Capture the cell that displays the provided text and extract its (x, y) central coordinate. 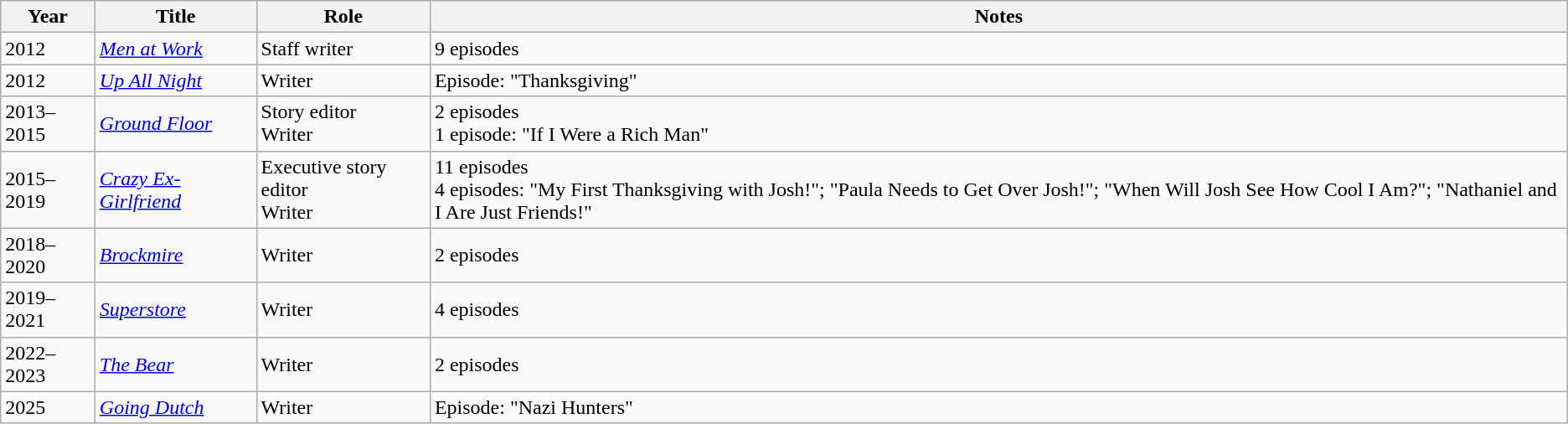
Staff writer (343, 49)
Episode: "Nazi Hunters" (998, 407)
2025 (49, 407)
Men at Work (176, 49)
2022–2023 (49, 364)
2018–2020 (49, 255)
Up All Night (176, 80)
Story editorWriter (343, 124)
Superstore (176, 310)
2 episodes1 episode: "If I Were a Rich Man" (998, 124)
9 episodes (998, 49)
2013–2015 (49, 124)
Executive story editorWriter (343, 189)
Title (176, 17)
Role (343, 17)
2015–2019 (49, 189)
4 episodes (998, 310)
Notes (998, 17)
Year (49, 17)
Going Dutch (176, 407)
2019–2021 (49, 310)
Brockmire (176, 255)
Episode: "Thanksgiving" (998, 80)
Ground Floor (176, 124)
The Bear (176, 364)
Crazy Ex-Girlfriend (176, 189)
